For the text-containing cell, return its midpoint in [X, Y] coordinate format. 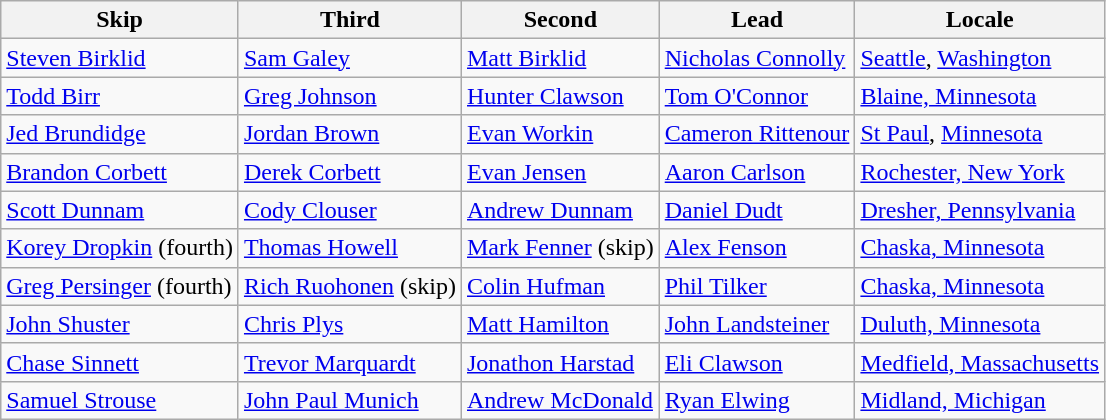
Steven Birklid [120, 58]
Scott Dunnam [120, 210]
Evan Workin [560, 134]
Alex Fenson [757, 248]
Chase Sinnett [120, 362]
Third [350, 20]
Eli Clawson [757, 362]
Cameron Rittenour [757, 134]
Greg Johnson [350, 96]
John Paul Munich [350, 400]
Lead [757, 20]
Jordan Brown [350, 134]
Skip [120, 20]
Andrew Dunnam [560, 210]
Korey Dropkin (fourth) [120, 248]
Dresher, Pennsylvania [980, 210]
John Landsteiner [757, 324]
Matt Birklid [560, 58]
Daniel Dudt [757, 210]
Rochester, New York [980, 172]
Thomas Howell [350, 248]
Sam Galey [350, 58]
Rich Ruohonen (skip) [350, 286]
St Paul, Minnesota [980, 134]
Phil Tilker [757, 286]
Tom O'Connor [757, 96]
Andrew McDonald [560, 400]
Duluth, Minnesota [980, 324]
Colin Hufman [560, 286]
Derek Corbett [350, 172]
Trevor Marquardt [350, 362]
Nicholas Connolly [757, 58]
Hunter Clawson [560, 96]
Evan Jensen [560, 172]
Ryan Elwing [757, 400]
Matt Hamilton [560, 324]
Locale [980, 20]
Jonathon Harstad [560, 362]
Blaine, Minnesota [980, 96]
Mark Fenner (skip) [560, 248]
Jed Brundidge [120, 134]
Brandon Corbett [120, 172]
Chris Plys [350, 324]
John Shuster [120, 324]
Greg Persinger (fourth) [120, 286]
Midland, Michigan [980, 400]
Samuel Strouse [120, 400]
Second [560, 20]
Seattle, Washington [980, 58]
Cody Clouser [350, 210]
Medfield, Massachusetts [980, 362]
Aaron Carlson [757, 172]
Todd Birr [120, 96]
